Determine the [x, y] coordinate at the center of the cell enclosing the given text.  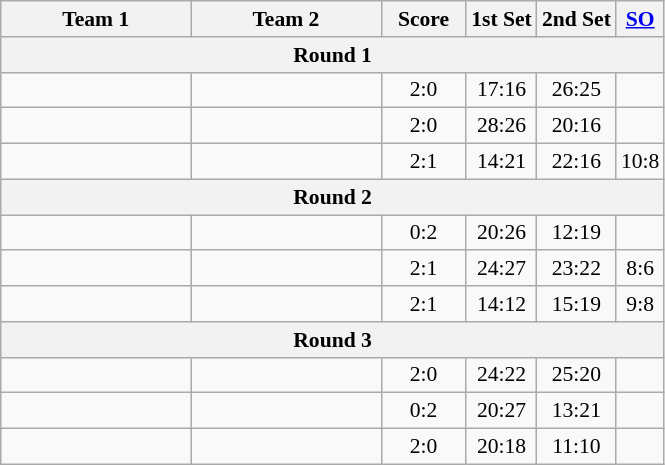
25:20 [576, 375]
9:8 [640, 304]
20:18 [502, 447]
13:21 [576, 411]
Team 1 [96, 19]
2nd Set [576, 19]
8:6 [640, 269]
10:8 [640, 162]
26:25 [576, 90]
Round 2 [333, 197]
23:22 [576, 269]
22:16 [576, 162]
Score [424, 19]
SO [640, 19]
17:16 [502, 90]
20:27 [502, 411]
24:27 [502, 269]
20:26 [502, 233]
14:21 [502, 162]
24:22 [502, 375]
1st Set [502, 19]
14:12 [502, 304]
Round 3 [333, 340]
20:16 [576, 126]
15:19 [576, 304]
Team 2 [286, 19]
12:19 [576, 233]
11:10 [576, 447]
28:26 [502, 126]
Round 1 [333, 55]
